Provide the (X, Y) coordinate of the cell's center where the given text is located.  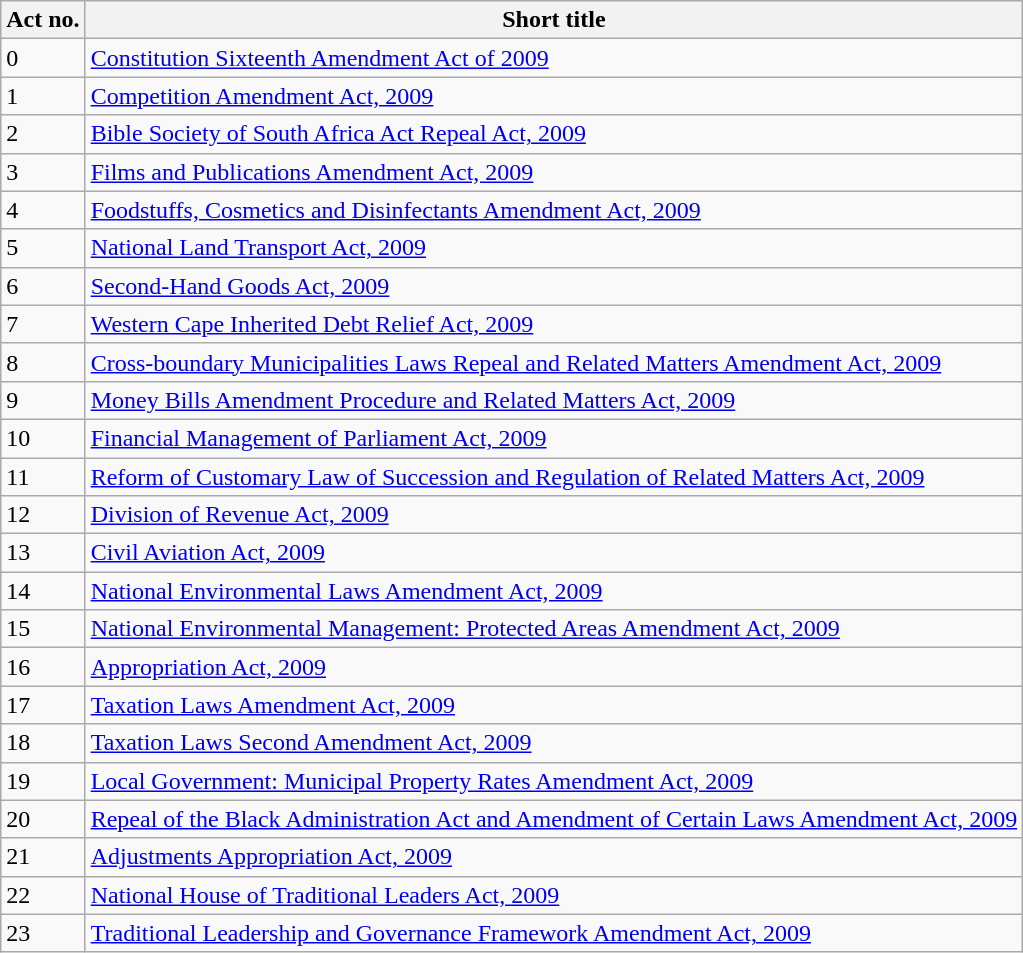
Bible Society of South Africa Act Repeal Act, 2009 (554, 134)
4 (43, 210)
7 (43, 324)
9 (43, 400)
19 (43, 781)
National Environmental Management: Protected Areas Amendment Act, 2009 (554, 629)
1 (43, 96)
Films and Publications Amendment Act, 2009 (554, 172)
Cross-boundary Municipalities Laws Repeal and Related Matters Amendment Act, 2009 (554, 362)
Taxation Laws Second Amendment Act, 2009 (554, 743)
17 (43, 705)
Second-Hand Goods Act, 2009 (554, 286)
Short title (554, 20)
13 (43, 553)
Financial Management of Parliament Act, 2009 (554, 438)
National House of Traditional Leaders Act, 2009 (554, 895)
6 (43, 286)
Constitution Sixteenth Amendment Act of 2009 (554, 58)
11 (43, 477)
Money Bills Amendment Procedure and Related Matters Act, 2009 (554, 400)
Civil Aviation Act, 2009 (554, 553)
15 (43, 629)
20 (43, 819)
18 (43, 743)
Appropriation Act, 2009 (554, 667)
Western Cape Inherited Debt Relief Act, 2009 (554, 324)
21 (43, 857)
16 (43, 667)
2 (43, 134)
Local Government: Municipal Property Rates Amendment Act, 2009 (554, 781)
23 (43, 933)
3 (43, 172)
0 (43, 58)
Foodstuffs, Cosmetics and Disinfectants Amendment Act, 2009 (554, 210)
National Environmental Laws Amendment Act, 2009 (554, 591)
10 (43, 438)
National Land Transport Act, 2009 (554, 248)
Reform of Customary Law of Succession and Regulation of Related Matters Act, 2009 (554, 477)
Traditional Leadership and Governance Framework Amendment Act, 2009 (554, 933)
5 (43, 248)
Repeal of the Black Administration Act and Amendment of Certain Laws Amendment Act, 2009 (554, 819)
Act no. (43, 20)
14 (43, 591)
12 (43, 515)
Division of Revenue Act, 2009 (554, 515)
8 (43, 362)
Taxation Laws Amendment Act, 2009 (554, 705)
Competition Amendment Act, 2009 (554, 96)
Adjustments Appropriation Act, 2009 (554, 857)
22 (43, 895)
